Locate the cell with the specified text and output its (X, Y) center coordinate. 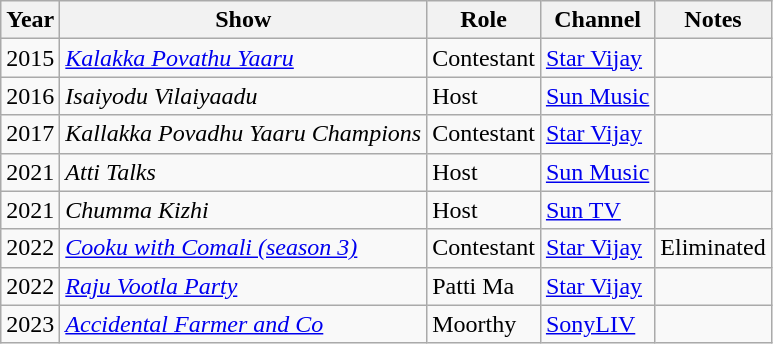
Chumma Kizhi (244, 210)
Role (484, 20)
Cooku with Comali (season 3) (244, 248)
Kalakka Povathu Yaaru (244, 58)
Kallakka Povadhu Yaaru Champions (244, 134)
SonyLIV (597, 324)
2015 (30, 58)
Year (30, 20)
Notes (713, 20)
2017 (30, 134)
Raju Vootla Party (244, 286)
2016 (30, 96)
2023 (30, 324)
Sun TV (597, 210)
Isaiyodu Vilaiyaadu (244, 96)
Channel (597, 20)
Moorthy (484, 324)
Accidental Farmer and Co (244, 324)
Atti Talks (244, 172)
Show (244, 20)
Eliminated (713, 248)
Patti Ma (484, 286)
